Return the (X, Y) coordinate for the center point of the cell that contains the specified text.  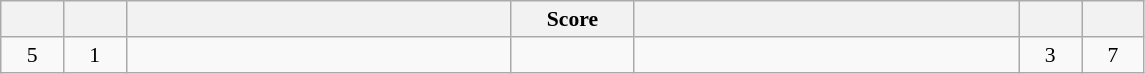
Score (572, 19)
5 (32, 55)
3 (1050, 55)
7 (1114, 55)
1 (94, 55)
